Return (X, Y) of the center of cell containing provided text 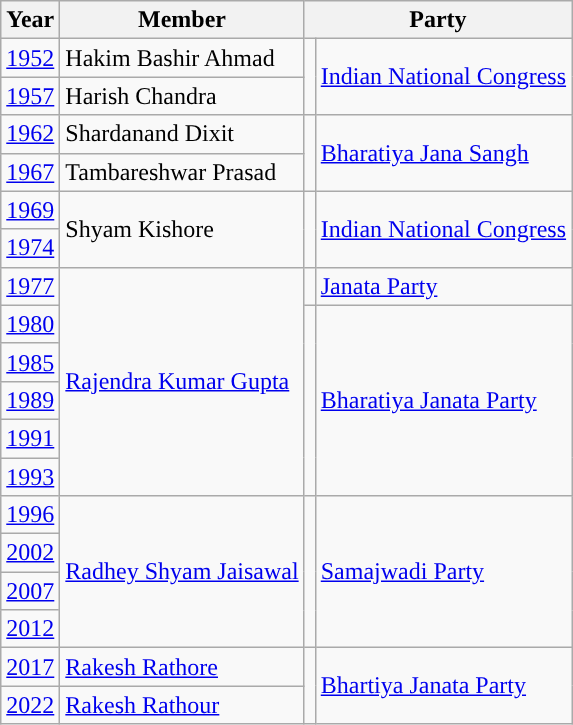
1969 (30, 210)
Rakesh Rathour (182, 705)
1967 (30, 172)
Bharatiya Jana Sangh (443, 153)
Party (438, 20)
1985 (30, 362)
1974 (30, 248)
Samajwadi Party (443, 572)
Rajendra Kumar Gupta (182, 381)
Rakesh Rathore (182, 667)
Bhartiya Janata Party (443, 686)
1980 (30, 324)
Shardanand Dixit (182, 134)
1977 (30, 286)
1952 (30, 58)
1993 (30, 477)
Member (182, 20)
Harish Chandra (182, 96)
2002 (30, 553)
2017 (30, 667)
1962 (30, 134)
2007 (30, 591)
1991 (30, 438)
Bharatiya Janata Party (443, 400)
Tambareshwar Prasad (182, 172)
Janata Party (443, 286)
Radhey Shyam Jaisawal (182, 572)
1996 (30, 515)
1989 (30, 400)
Year (30, 20)
2012 (30, 629)
2022 (30, 705)
1957 (30, 96)
Shyam Kishore (182, 229)
Hakim Bashir Ahmad (182, 58)
